Detect which cell encompasses the target text, then output its (x, y) center coordinate. 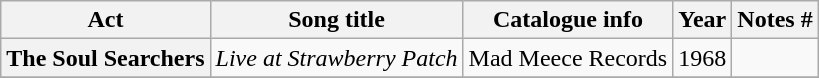
Year (702, 20)
Act (106, 20)
Live at Strawberry Patch (336, 58)
Mad Meece Records (568, 58)
1968 (702, 58)
Catalogue info (568, 20)
The Soul Searchers (106, 58)
Notes # (775, 20)
Song title (336, 20)
